Locate the cell with the specified text and output its (x, y) center coordinate. 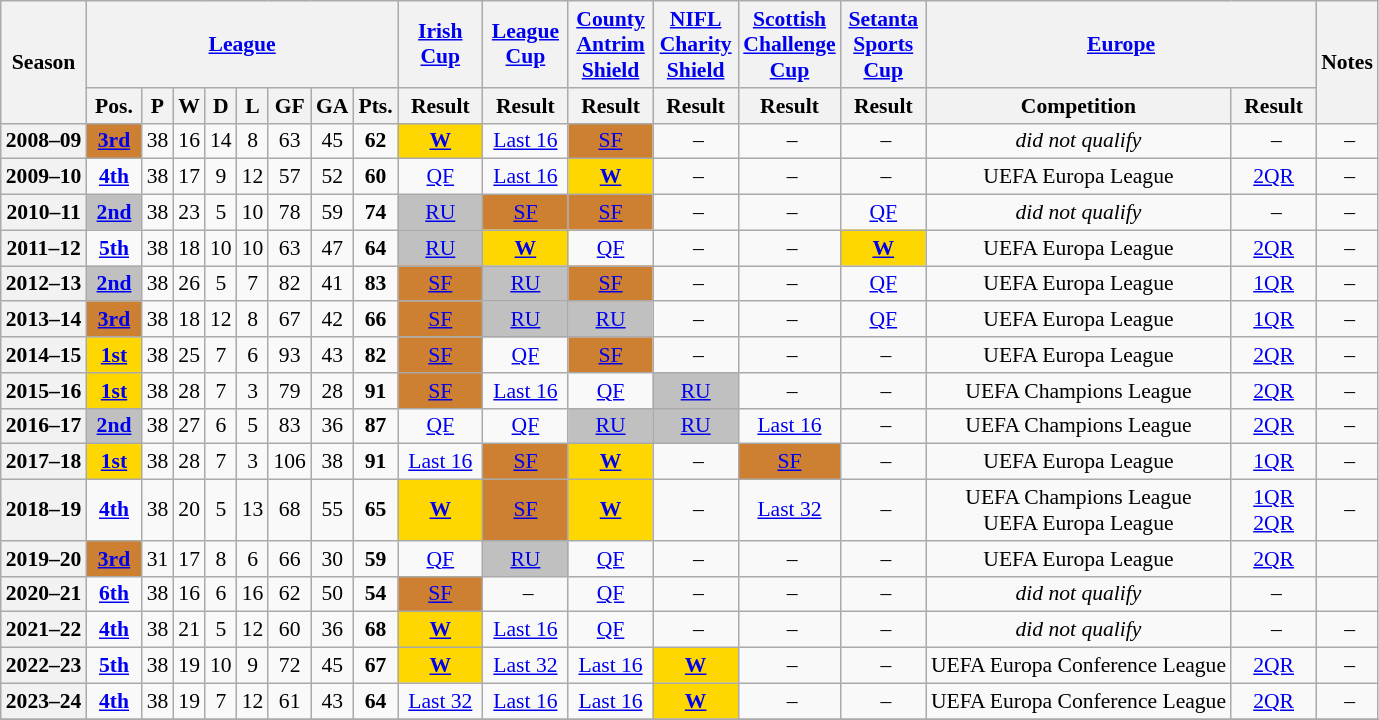
26 (189, 284)
2022–23 (44, 666)
2013–14 (44, 320)
79 (290, 391)
20 (189, 510)
2008–09 (44, 141)
106 (290, 462)
Irish Cup (440, 44)
1QR2QR (1274, 510)
55 (332, 510)
League (242, 44)
14 (221, 141)
2009–10 (44, 177)
23 (189, 213)
2018–19 (44, 510)
D (221, 106)
42 (332, 320)
87 (375, 426)
50 (332, 594)
Notes (1347, 62)
30 (332, 559)
72 (290, 666)
2017–18 (44, 462)
Setanta Sports Cup (884, 44)
2012–13 (44, 284)
2015–16 (44, 391)
2010–11 (44, 213)
47 (332, 248)
2019–20 (44, 559)
Competition (1078, 106)
2014–15 (44, 355)
Europe (1121, 44)
57 (290, 177)
25 (189, 355)
2021–22 (44, 630)
41 (332, 284)
74 (375, 213)
93 (290, 355)
2020–21 (44, 594)
54 (375, 594)
County Antrim Shield (610, 44)
Scottish Challenge Cup (789, 44)
61 (290, 701)
52 (332, 177)
Season (44, 62)
GF (290, 106)
2016–17 (44, 426)
6th (114, 594)
Pts. (375, 106)
13 (253, 510)
65 (375, 510)
31 (158, 559)
2023–24 (44, 701)
P (158, 106)
GA (332, 106)
UEFA Champions LeagueUEFA Europa League (1078, 510)
78 (290, 213)
2011–12 (44, 248)
27 (189, 426)
21 (189, 630)
L (253, 106)
NIFL Charity Shield (696, 44)
League Cup (526, 44)
Pos. (114, 106)
